Identify which cell holds the provided text, then report its (X, Y) central coordinate. 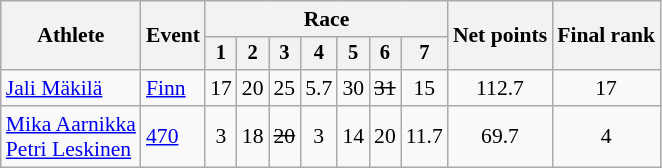
15 (424, 88)
30 (353, 88)
Net points (500, 36)
14 (353, 136)
Event (173, 36)
11.7 (424, 136)
7 (424, 54)
18 (253, 136)
25 (284, 88)
Mika AarnikkaPetri Leskinen (71, 136)
Jali Mäkilä (71, 88)
2 (253, 54)
470 (173, 136)
Athlete (71, 36)
Race (326, 19)
5.7 (318, 88)
112.7 (500, 88)
5 (353, 54)
Final rank (606, 36)
Finn (173, 88)
6 (385, 54)
69.7 (500, 136)
1 (221, 54)
31 (385, 88)
